Provide the [x, y] coordinate of the cell's center where the given text is located.  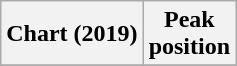
Chart (2019) [72, 34]
Peak position [189, 34]
